Return the (x, y) coordinate for the center point of the cell that contains the specified text.  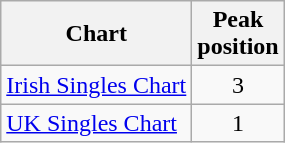
3 (238, 85)
Peakposition (238, 34)
1 (238, 123)
UK Singles Chart (96, 123)
Irish Singles Chart (96, 85)
Chart (96, 34)
